Pinpoint the cell where the given text exists, returning its [x, y] midpoint coordinate. 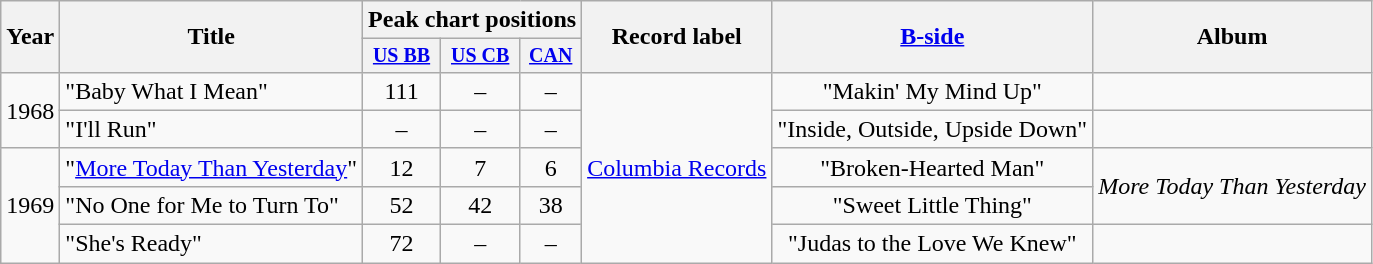
"No One for Me to Turn To" [212, 205]
42 [480, 205]
"More Today Than Yesterday" [212, 167]
12 [402, 167]
"Inside, Outside, Upside Down" [932, 129]
"Baby What I Mean" [212, 91]
"Sweet Little Thing" [932, 205]
"Judas to the Love We Knew" [932, 244]
"Broken-Hearted Man" [932, 167]
US CB [480, 56]
B-side [932, 37]
More Today Than Yesterday [1232, 186]
7 [480, 167]
111 [402, 91]
1969 [30, 205]
"Makin' My Mind Up" [932, 91]
US BB [402, 56]
"She's Ready" [212, 244]
6 [551, 167]
1968 [30, 110]
38 [551, 205]
Peak chart positions [472, 20]
Record label [677, 37]
CAN [551, 56]
72 [402, 244]
Columbia Records [677, 167]
Year [30, 37]
Album [1232, 37]
Title [212, 37]
"I'll Run" [212, 129]
52 [402, 205]
